Capture the cell that displays the provided text and extract its (X, Y) central coordinate. 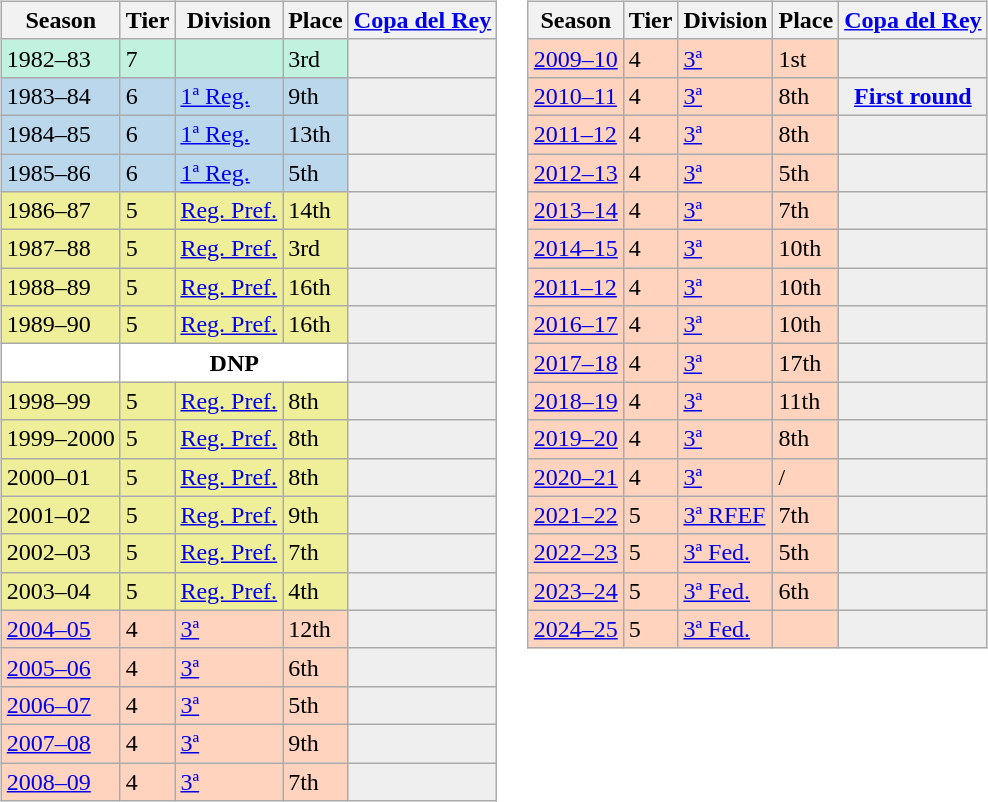
17th (806, 363)
13th (316, 134)
2007–08 (60, 743)
1986–87 (60, 211)
1998–99 (60, 401)
2004–05 (60, 629)
DNP (234, 363)
2016–17 (576, 325)
2023–24 (576, 591)
First round (913, 96)
2020–21 (576, 477)
2024–25 (576, 629)
14th (316, 211)
2001–02 (60, 515)
1982–83 (60, 58)
2018–19 (576, 401)
2019–20 (576, 439)
1999–2000 (60, 439)
12th (316, 629)
2022–23 (576, 553)
1985–86 (60, 173)
2013–14 (576, 211)
2017–18 (576, 363)
2014–15 (576, 249)
1989–90 (60, 325)
7 (148, 58)
2021–22 (576, 515)
2010–11 (576, 96)
3ª RFEF (726, 515)
2000–01 (60, 477)
/ (806, 477)
1987–88 (60, 249)
2009–10 (576, 58)
11th (806, 401)
4th (316, 591)
2008–09 (60, 781)
1984–85 (60, 134)
1988–89 (60, 287)
1983–84 (60, 96)
2006–07 (60, 705)
2005–06 (60, 667)
2012–13 (576, 173)
2003–04 (60, 591)
1st (806, 58)
2002–03 (60, 553)
